Output the (x, y) coordinate of the center of the cell containing the given text.  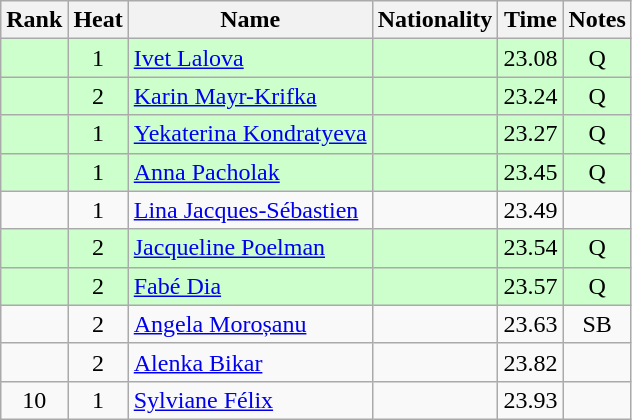
23.57 (530, 286)
Sylviane Félix (250, 400)
SB (597, 324)
Name (250, 20)
Time (530, 20)
Jacqueline Poelman (250, 248)
Nationality (435, 20)
Angela Moroșanu (250, 324)
23.45 (530, 172)
23.63 (530, 324)
Heat (98, 20)
Ivet Lalova (250, 58)
Fabé Dia (250, 286)
Notes (597, 20)
23.49 (530, 210)
23.27 (530, 134)
Karin Mayr-Krifka (250, 96)
23.54 (530, 248)
Alenka Bikar (250, 362)
Yekaterina Kondratyeva (250, 134)
23.82 (530, 362)
Anna Pacholak (250, 172)
23.24 (530, 96)
23.08 (530, 58)
10 (34, 400)
Lina Jacques-Sébastien (250, 210)
23.93 (530, 400)
Rank (34, 20)
